Return the [X, Y] coordinate for the center point of the cell that contains the specified text.  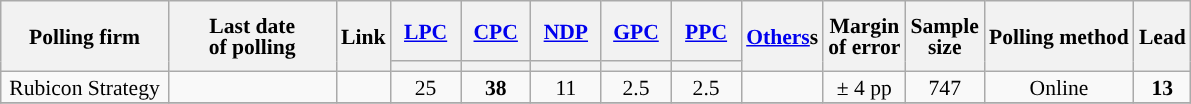
Online [1059, 86]
Samplesize [945, 36]
Link [364, 36]
13 [1162, 86]
Polling method [1059, 36]
Marginof error [864, 36]
CPC [496, 31]
11 [566, 86]
38 [496, 86]
LPC [426, 31]
GPC [636, 31]
25 [426, 86]
747 [945, 86]
Polling firm [85, 36]
NDP [566, 31]
Otherss [782, 36]
Last dateof polling [252, 36]
Rubicon Strategy [85, 86]
PPC [706, 31]
± 4 pp [864, 86]
Lead [1162, 36]
